From the cell containing the given text, extract its center point as [x, y] coordinate. 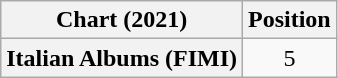
Position [290, 20]
5 [290, 58]
Chart (2021) [122, 20]
Italian Albums (FIMI) [122, 58]
